Find where the given text appears and provide that cell's center as [X, Y] coordinate. 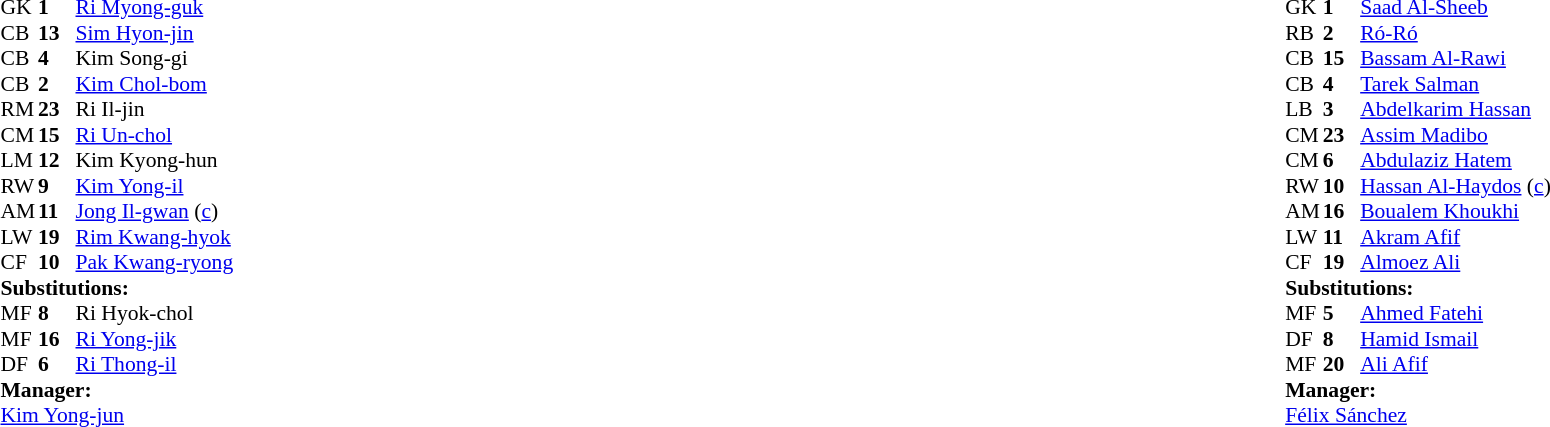
9 [57, 186]
Kim Chol-bom [155, 84]
13 [57, 33]
RB [1304, 33]
12 [57, 161]
Ri Il-jin [155, 109]
Rim Kwang-hyok [155, 237]
LM [19, 161]
LB [1304, 109]
Ri Yong-jik [155, 339]
Pak Kwang-ryong [155, 263]
Ri Thong-il [155, 365]
5 [1342, 313]
Manager: [116, 390]
Jong Il-gwan (c) [155, 211]
RM [19, 109]
Kim Song-gi [155, 59]
Ri Hyok-chol [155, 313]
Substitutions: [116, 288]
3 [1342, 109]
Sim Hyon-jin [155, 33]
Ri Un-chol [155, 135]
Kim Kyong-hun [155, 161]
20 [1342, 365]
Kim Yong-il [155, 186]
